Return the [x, y] coordinate for the center point of the cell that contains the specified text.  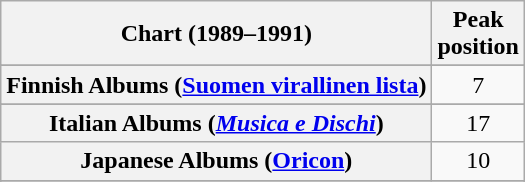
7 [478, 85]
Peakposition [478, 34]
Italian Albums (Musica e Dischi) [216, 123]
Chart (1989–1991) [216, 34]
10 [478, 161]
17 [478, 123]
Japanese Albums (Oricon) [216, 161]
Finnish Albums (Suomen virallinen lista) [216, 85]
